Output the (x, y) coordinate of the center of the cell containing the given text.  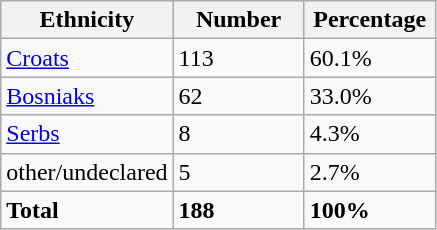
5 (238, 172)
113 (238, 58)
33.0% (370, 96)
8 (238, 134)
Ethnicity (87, 20)
62 (238, 96)
Total (87, 210)
Croats (87, 58)
4.3% (370, 134)
Percentage (370, 20)
188 (238, 210)
Bosniaks (87, 96)
Number (238, 20)
60.1% (370, 58)
2.7% (370, 172)
other/undeclared (87, 172)
Serbs (87, 134)
100% (370, 210)
